Determine the (X, Y) coordinate at the center of the cell enclosing the given text.  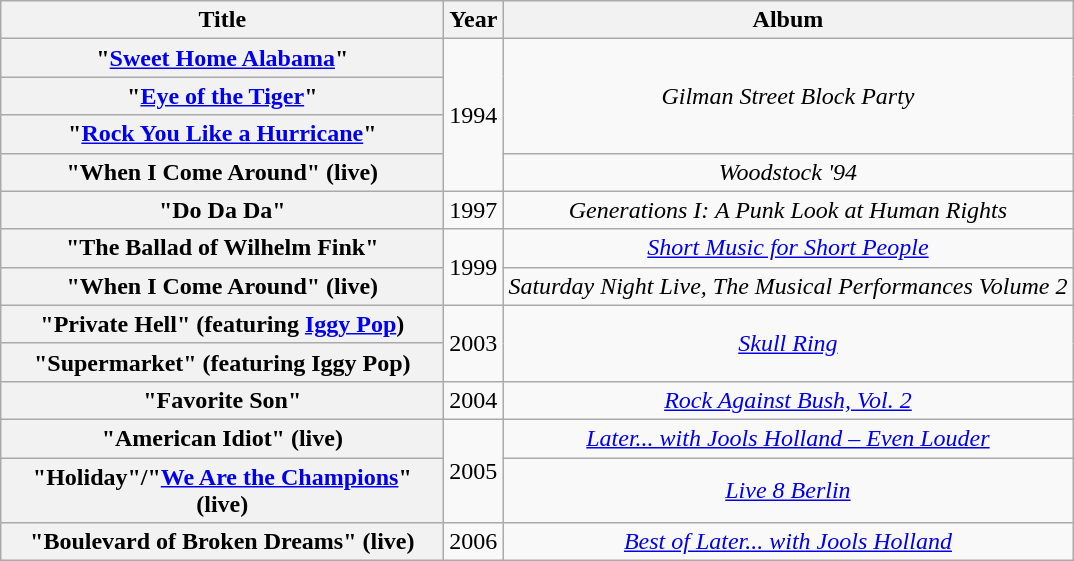
1997 (474, 210)
Year (474, 20)
2003 (474, 343)
"Favorite Son" (222, 400)
Saturday Night Live, The Musical Performances Volume 2 (788, 286)
Live 8 Berlin (788, 490)
Skull Ring (788, 343)
Later... with Jools Holland – Even Louder (788, 438)
2006 (474, 542)
"Do Da Da" (222, 210)
"Eye of the Tiger" (222, 96)
Short Music for Short People (788, 248)
1994 (474, 115)
"Boulevard of Broken Dreams" (live) (222, 542)
Rock Against Bush, Vol. 2 (788, 400)
Best of Later... with Jools Holland (788, 542)
Gilman Street Block Party (788, 96)
"Holiday"/"We Are the Champions" (live) (222, 490)
Woodstock '94 (788, 172)
Title (222, 20)
2004 (474, 400)
"American Idiot" (live) (222, 438)
"The Ballad of Wilhelm Fink" (222, 248)
"Private Hell" (featuring Iggy Pop) (222, 324)
"Sweet Home Alabama" (222, 58)
2005 (474, 470)
Album (788, 20)
1999 (474, 267)
"Rock You Like a Hurricane" (222, 134)
"Supermarket" (featuring Iggy Pop) (222, 362)
Generations I: A Punk Look at Human Rights (788, 210)
